Determine the (x, y) coordinate at the center of the cell enclosing the given text.  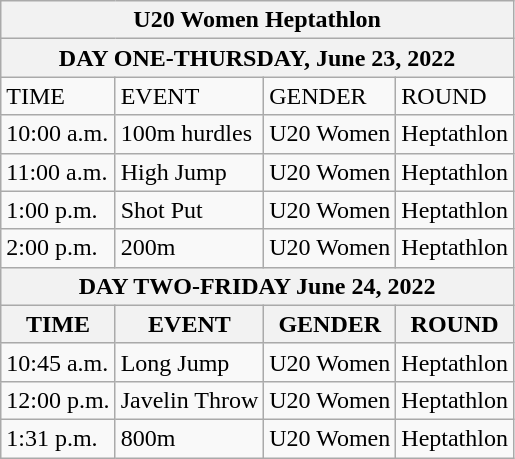
DAY TWO-FRIDAY June 24, 2022 (258, 286)
U20 Women Heptathlon (258, 20)
Shot Put (190, 210)
10:45 a.m. (58, 362)
Javelin Throw (190, 400)
Long Jump (190, 362)
DAY ONE-THURSDAY, June 23, 2022 (258, 58)
12:00 p.m. (58, 400)
2:00 p.m. (58, 248)
1:31 p.m. (58, 438)
200m (190, 248)
10:00 a.m. (58, 134)
800m (190, 438)
1:00 p.m. (58, 210)
100m hurdles (190, 134)
High Jump (190, 172)
11:00 a.m. (58, 172)
